Extract the (X, Y) coordinate from the center of the cell holding the provided text.  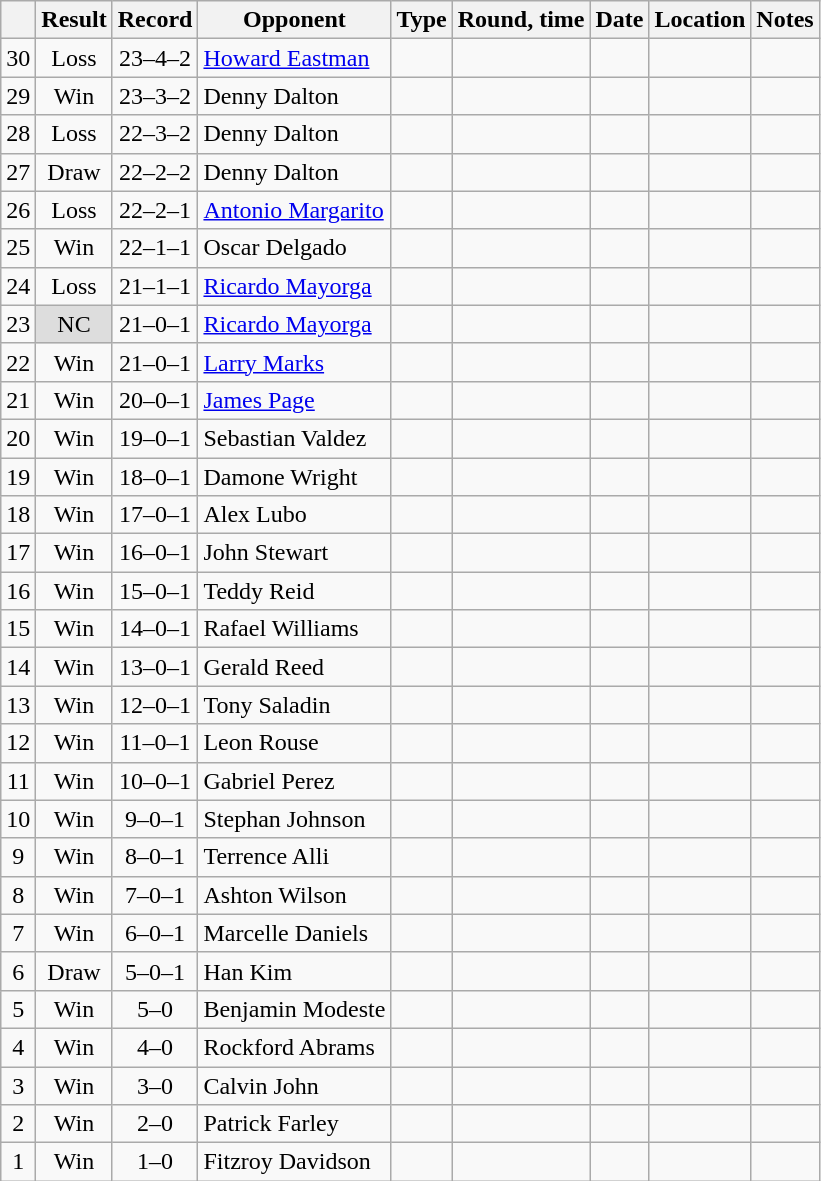
29 (18, 96)
3–0 (155, 1085)
21–1–1 (155, 286)
22–2–2 (155, 172)
9 (18, 857)
7 (18, 933)
10 (18, 819)
Opponent (294, 20)
25 (18, 248)
Stephan Johnson (294, 819)
5–0–1 (155, 971)
13–0–1 (155, 667)
5 (18, 1009)
17 (18, 553)
Oscar Delgado (294, 248)
22–2–1 (155, 210)
Result (74, 20)
16–0–1 (155, 553)
4–0 (155, 1047)
19 (18, 477)
16 (18, 591)
22 (18, 362)
27 (18, 172)
15–0–1 (155, 591)
Ashton Wilson (294, 895)
15 (18, 629)
7–0–1 (155, 895)
14–0–1 (155, 629)
10–0–1 (155, 781)
Howard Eastman (294, 58)
Rafael Williams (294, 629)
17–0–1 (155, 515)
Gerald Reed (294, 667)
Damone Wright (294, 477)
18–0–1 (155, 477)
28 (18, 134)
Teddy Reid (294, 591)
Type (422, 20)
19–0–1 (155, 438)
John Stewart (294, 553)
Gabriel Perez (294, 781)
22–3–2 (155, 134)
21 (18, 400)
13 (18, 705)
11–0–1 (155, 743)
Terrence Alli (294, 857)
Notes (785, 20)
20–0–1 (155, 400)
11 (18, 781)
23 (18, 324)
Record (155, 20)
6–0–1 (155, 933)
Date (620, 20)
1 (18, 1162)
4 (18, 1047)
22–1–1 (155, 248)
9–0–1 (155, 819)
30 (18, 58)
Benjamin Modeste (294, 1009)
Antonio Margarito (294, 210)
Round, time (521, 20)
14 (18, 667)
Fitzroy Davidson (294, 1162)
Calvin John (294, 1085)
20 (18, 438)
Leon Rouse (294, 743)
Patrick Farley (294, 1124)
3 (18, 1085)
24 (18, 286)
18 (18, 515)
23–3–2 (155, 96)
5–0 (155, 1009)
Rockford Abrams (294, 1047)
8–0–1 (155, 857)
Tony Saladin (294, 705)
Marcelle Daniels (294, 933)
NC (74, 324)
23–4–2 (155, 58)
6 (18, 971)
2–0 (155, 1124)
Location (700, 20)
Han Kim (294, 971)
26 (18, 210)
8 (18, 895)
2 (18, 1124)
1–0 (155, 1162)
Alex Lubo (294, 515)
12 (18, 743)
12–0–1 (155, 705)
James Page (294, 400)
Sebastian Valdez (294, 438)
Larry Marks (294, 362)
